Search for the cell housing the specified text and yield its [x, y] center coordinate. 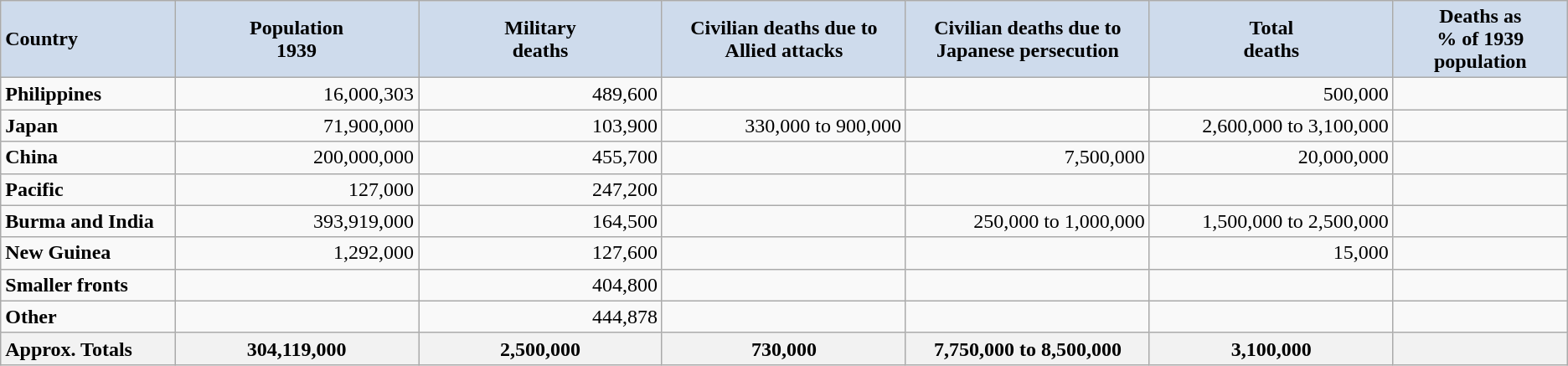
393,919,000 [297, 221]
2,600,000 to 3,100,000 [1271, 126]
247,200 [541, 189]
16,000,303 [297, 94]
15,000 [1271, 253]
489,600 [541, 94]
Country [88, 39]
1,292,000 [297, 253]
444,878 [541, 317]
7,750,000 to 8,500,000 [1027, 348]
Philippines [88, 94]
330,000 to 900,000 [784, 126]
3,100,000 [1271, 348]
Other [88, 317]
Civilian deaths due toAllied attacks [784, 39]
2,500,000 [541, 348]
1,500,000 to 2,500,000 [1271, 221]
Deaths as% of 1939 population [1480, 39]
Approx. Totals [88, 348]
Population1939 [297, 39]
164,500 [541, 221]
20,000,000 [1271, 157]
455,700 [541, 157]
Pacific [88, 189]
New Guinea [88, 253]
200,000,000 [297, 157]
127,000 [297, 189]
730,000 [784, 348]
China [88, 157]
500,000 [1271, 94]
71,900,000 [297, 126]
103,900 [541, 126]
7,500,000 [1027, 157]
Civilian deaths due toJapanese persecution [1027, 39]
250,000 to 1,000,000 [1027, 221]
Burma and India [88, 221]
Japan [88, 126]
127,600 [541, 253]
Smaller fronts [88, 285]
Totaldeaths [1271, 39]
Militarydeaths [541, 39]
404,800 [541, 285]
304,119,000 [297, 348]
